Pinpoint the cell where the given text exists, returning its [X, Y] midpoint coordinate. 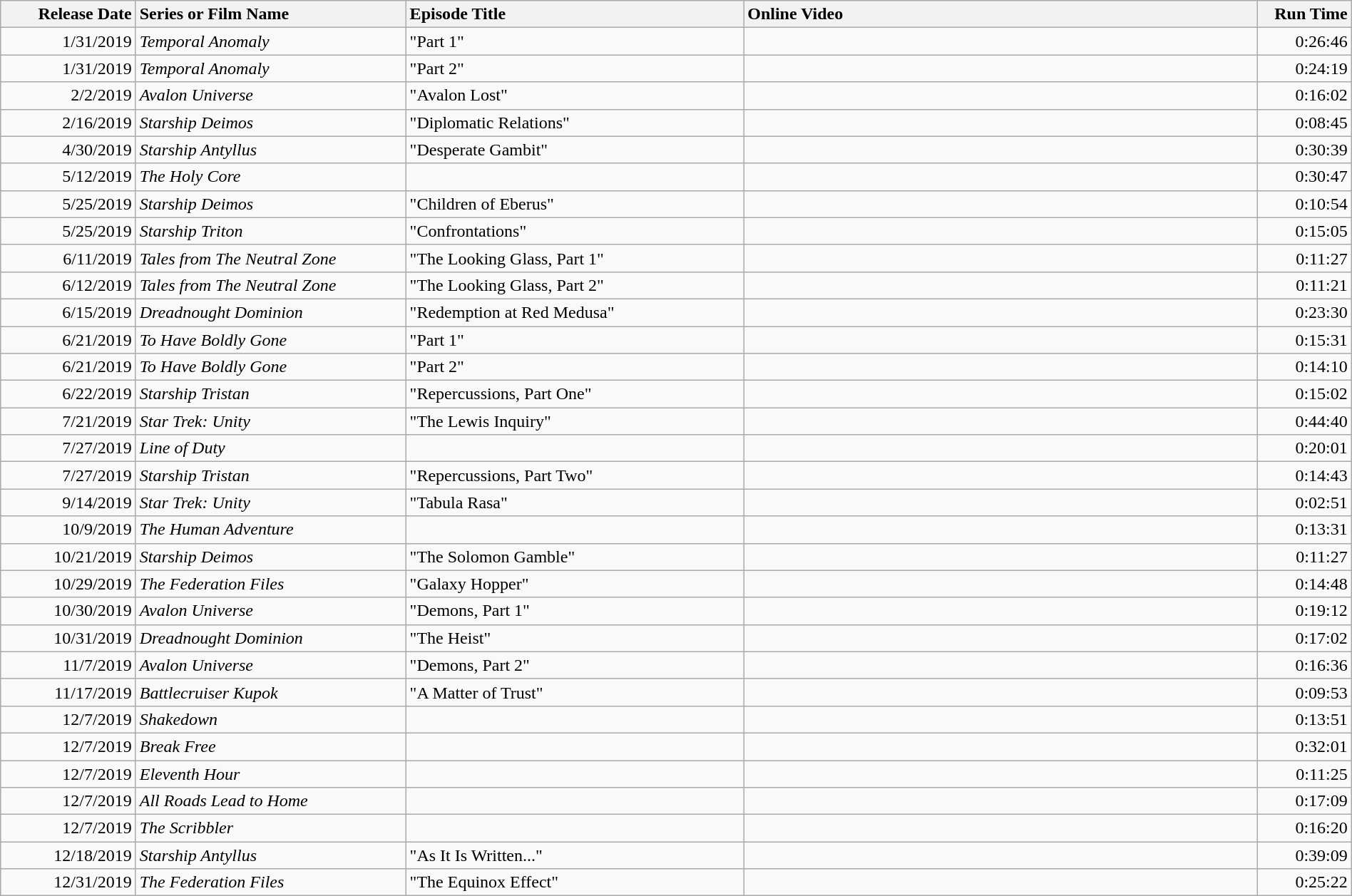
0:14:43 [1305, 475]
10/9/2019 [68, 530]
0:39:09 [1305, 855]
6/22/2019 [68, 394]
10/31/2019 [68, 638]
0:16:20 [1305, 828]
11/17/2019 [68, 692]
6/12/2019 [68, 285]
The Human Adventure [271, 530]
12/18/2019 [68, 855]
"The Looking Glass, Part 2" [575, 285]
0:13:51 [1305, 719]
10/30/2019 [68, 611]
"Avalon Lost" [575, 96]
0:11:25 [1305, 773]
0:20:01 [1305, 448]
0:14:48 [1305, 584]
5/12/2019 [68, 177]
"The Looking Glass, Part 1" [575, 258]
0:16:02 [1305, 96]
0:23:30 [1305, 312]
0:25:22 [1305, 882]
0:26:46 [1305, 41]
0:09:53 [1305, 692]
Episode Title [575, 14]
"Children of Eberus" [575, 204]
"Demons, Part 1" [575, 611]
Release Date [68, 14]
Starship Triton [271, 231]
0:17:02 [1305, 638]
7/21/2019 [68, 421]
0:14:10 [1305, 367]
Series or Film Name [271, 14]
2/16/2019 [68, 123]
"A Matter of Trust" [575, 692]
Online Video [1000, 14]
0:15:02 [1305, 394]
0:19:12 [1305, 611]
"Redemption at Red Medusa" [575, 312]
"Diplomatic Relations" [575, 123]
0:11:21 [1305, 285]
The Scribbler [271, 828]
"The Equinox Effect" [575, 882]
9/14/2019 [68, 503]
0:08:45 [1305, 123]
"As It Is Written..." [575, 855]
6/15/2019 [68, 312]
"The Heist" [575, 638]
The Holy Core [271, 177]
0:17:09 [1305, 801]
12/31/2019 [68, 882]
"Desperate Gambit" [575, 150]
Shakedown [271, 719]
Break Free [271, 746]
"Demons, Part 2" [575, 665]
0:10:54 [1305, 204]
0:30:47 [1305, 177]
Eleventh Hour [271, 773]
Battlecruiser Kupok [271, 692]
4/30/2019 [68, 150]
11/7/2019 [68, 665]
10/29/2019 [68, 584]
0:13:31 [1305, 530]
0:32:01 [1305, 746]
"The Lewis Inquiry" [575, 421]
0:30:39 [1305, 150]
10/21/2019 [68, 557]
0:15:05 [1305, 231]
0:15:31 [1305, 340]
"Confrontations" [575, 231]
"The Solomon Gamble" [575, 557]
Line of Duty [271, 448]
6/11/2019 [68, 258]
"Galaxy Hopper" [575, 584]
All Roads Lead to Home [271, 801]
0:16:36 [1305, 665]
"Tabula Rasa" [575, 503]
Run Time [1305, 14]
"Repercussions, Part Two" [575, 475]
0:24:19 [1305, 68]
0:02:51 [1305, 503]
2/2/2019 [68, 96]
0:44:40 [1305, 421]
"Repercussions, Part One" [575, 394]
